For the text-containing cell, return its midpoint in [X, Y] coordinate format. 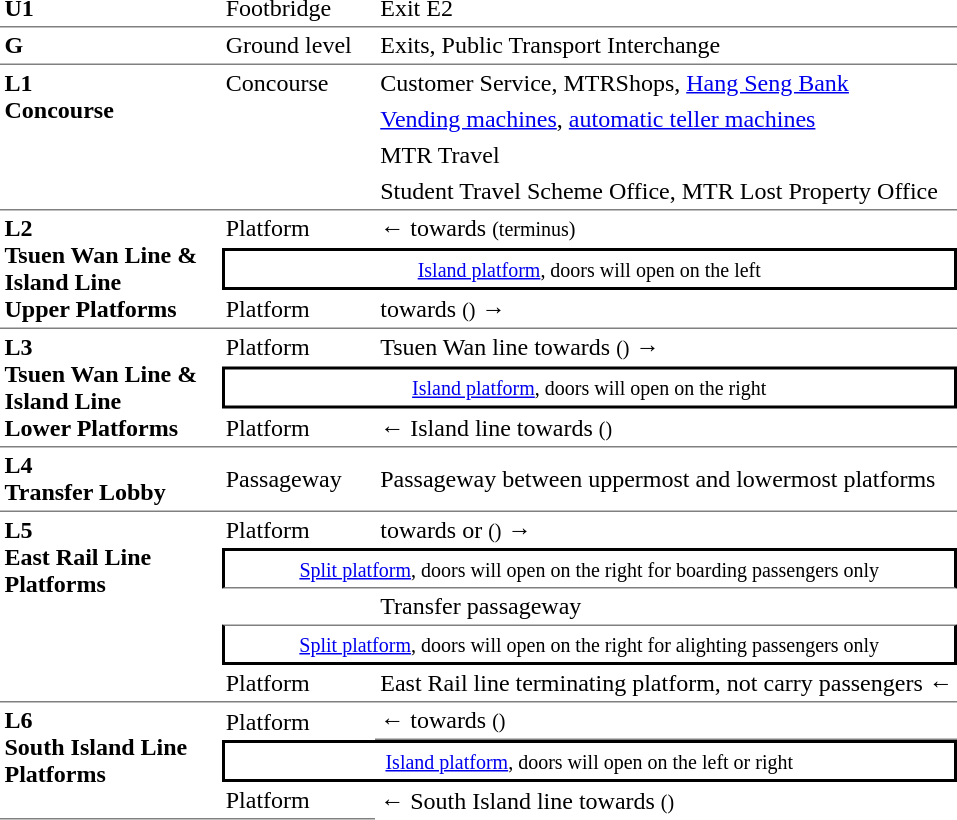
L6South Island LinePlatforms [110, 760]
Island platform, doors will open on the right [589, 388]
L4Transfer Lobby [110, 480]
Split platform, doors will open on the right for boarding passengers only [589, 568]
Concourse [298, 138]
L2Tsuen Wan Line &Island LineUpper Platforms [110, 269]
Passageway [298, 480]
Ground level [298, 46]
Island platform, doors will open on the left [589, 268]
L1Concourse [110, 138]
Island platform, doors will open on the left or right [589, 761]
Split platform, doors will open on the right for alighting passengers only [589, 644]
L5East Rail LinePlatforms [110, 607]
G [110, 46]
L3Tsuen Wan Line &Island LineLower Platforms [110, 388]
